Output the (x, y) coordinate of the center of the cell containing the given text.  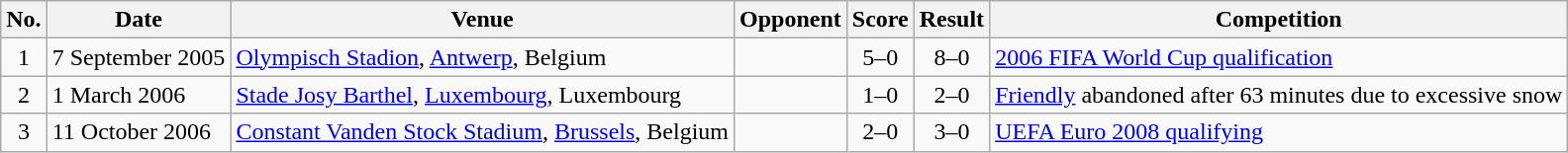
11 October 2006 (139, 132)
Stade Josy Barthel, Luxembourg, Luxembourg (483, 95)
Competition (1279, 20)
Result (951, 20)
8–0 (951, 57)
3 (24, 132)
5–0 (880, 57)
1 March 2006 (139, 95)
UEFA Euro 2008 qualifying (1279, 132)
Date (139, 20)
1 (24, 57)
Constant Vanden Stock Stadium, Brussels, Belgium (483, 132)
Score (880, 20)
3–0 (951, 132)
7 September 2005 (139, 57)
Venue (483, 20)
Opponent (790, 20)
Friendly abandoned after 63 minutes due to excessive snow (1279, 95)
Olympisch Stadion, Antwerp, Belgium (483, 57)
1–0 (880, 95)
No. (24, 20)
2 (24, 95)
2006 FIFA World Cup qualification (1279, 57)
